Extract the (x, y) coordinate from the center of the cell holding the provided text.  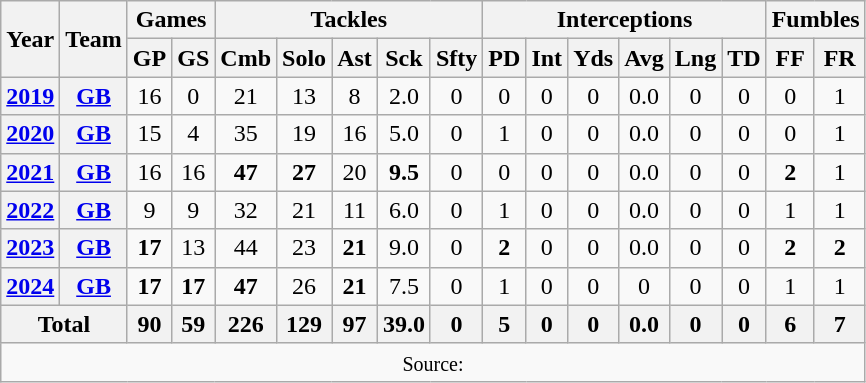
9.0 (404, 248)
4 (194, 134)
FF (790, 58)
2024 (30, 286)
129 (304, 324)
Fumbles (816, 20)
2.0 (404, 96)
Ast (355, 58)
2020 (30, 134)
Games (170, 20)
7.5 (404, 286)
90 (149, 324)
59 (194, 324)
Yds (594, 58)
97 (355, 324)
Sfty (456, 58)
15 (149, 134)
5 (504, 324)
8 (355, 96)
2021 (30, 172)
Tackles (349, 20)
7 (840, 324)
226 (246, 324)
2019 (30, 96)
Interceptions (624, 20)
35 (246, 134)
Avg (644, 58)
Team (94, 39)
GP (149, 58)
Int (547, 58)
TD (744, 58)
6.0 (404, 210)
2022 (30, 210)
39.0 (404, 324)
Source: (433, 362)
Solo (304, 58)
2023 (30, 248)
32 (246, 210)
Cmb (246, 58)
20 (355, 172)
Total (64, 324)
6 (790, 324)
27 (304, 172)
Lng (695, 58)
19 (304, 134)
44 (246, 248)
9.5 (404, 172)
5.0 (404, 134)
26 (304, 286)
FR (840, 58)
Sck (404, 58)
11 (355, 210)
23 (304, 248)
PD (504, 58)
GS (194, 58)
Year (30, 39)
